Pinpoint the cell where the given text exists, returning its [X, Y] midpoint coordinate. 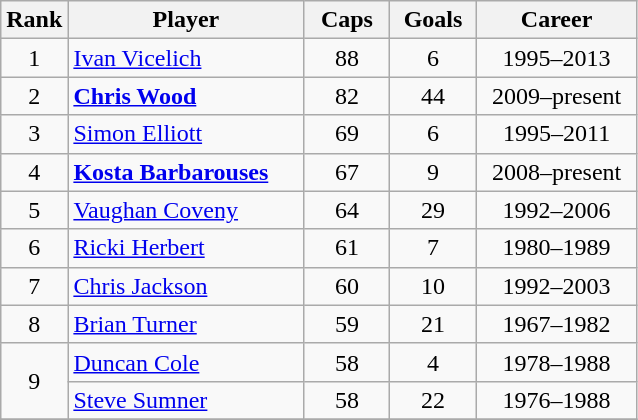
29 [433, 210]
44 [433, 96]
Caps [347, 20]
Simon Elliott [186, 134]
Chris Jackson [186, 286]
Player [186, 20]
Ivan Vicelich [186, 58]
2008–present [556, 172]
8 [34, 324]
1995–2013 [556, 58]
5 [34, 210]
1980–1989 [556, 248]
2 [34, 96]
Rank [34, 20]
Career [556, 20]
60 [347, 286]
Duncan Cole [186, 362]
69 [347, 134]
67 [347, 172]
Goals [433, 20]
2009–present [556, 96]
Chris Wood [186, 96]
Vaughan Coveny [186, 210]
1995–2011 [556, 134]
22 [433, 400]
1 [34, 58]
88 [347, 58]
64 [347, 210]
3 [34, 134]
61 [347, 248]
1978–1988 [556, 362]
Brian Turner [186, 324]
82 [347, 96]
10 [433, 286]
21 [433, 324]
1992–2006 [556, 210]
1976–1988 [556, 400]
Ricki Herbert [186, 248]
Kosta Barbarouses [186, 172]
1992–2003 [556, 286]
1967–1982 [556, 324]
59 [347, 324]
Steve Sumner [186, 400]
